Capture the cell that displays the provided text and extract its [x, y] central coordinate. 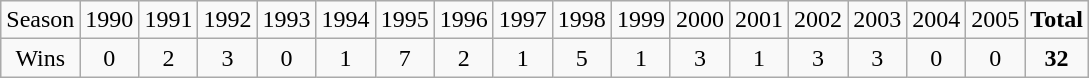
1997 [522, 20]
Total [1057, 20]
1996 [464, 20]
32 [1057, 58]
Wins [40, 58]
1990 [110, 20]
1993 [286, 20]
2003 [878, 20]
1992 [228, 20]
1995 [404, 20]
2004 [936, 20]
7 [404, 58]
2000 [700, 20]
5 [582, 58]
2002 [818, 20]
1999 [640, 20]
1994 [346, 20]
2001 [758, 20]
Season [40, 20]
1991 [168, 20]
2005 [996, 20]
1998 [582, 20]
